Find where the given text appears and provide that cell's center as (X, Y) coordinate. 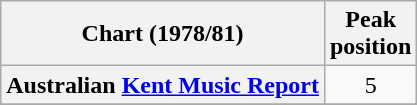
Australian Kent Music Report (163, 85)
5 (370, 85)
Chart (1978/81) (163, 34)
Peakposition (370, 34)
